From the cell containing the given text, extract its center point as (X, Y) coordinate. 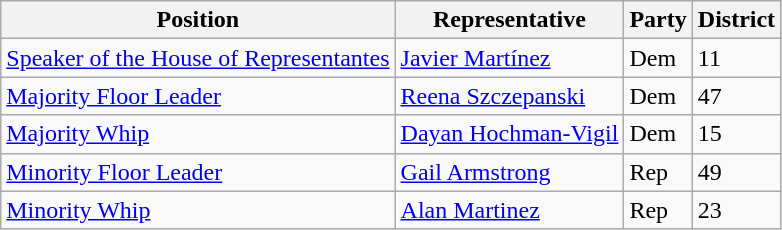
Majority Floor Leader (198, 96)
Javier Martínez (510, 58)
Representative (510, 20)
Speaker of the House of Representantes (198, 58)
Minority Floor Leader (198, 172)
23 (736, 210)
11 (736, 58)
Minority Whip (198, 210)
Majority Whip (198, 134)
District (736, 20)
47 (736, 96)
Reena Szczepanski (510, 96)
15 (736, 134)
Dayan Hochman-Vigil (510, 134)
Position (198, 20)
49 (736, 172)
Gail Armstrong (510, 172)
Party (658, 20)
Alan Martinez (510, 210)
